From the cell containing the given text, extract its center point as [x, y] coordinate. 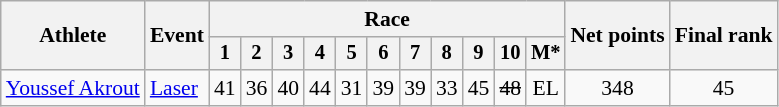
31 [352, 88]
Athlete [73, 36]
Net points [617, 36]
8 [447, 54]
M* [546, 54]
Final rank [724, 36]
9 [479, 54]
Race [387, 19]
7 [415, 54]
36 [257, 88]
41 [225, 88]
48 [510, 88]
40 [288, 88]
5 [352, 54]
4 [320, 54]
Event [177, 36]
2 [257, 54]
33 [447, 88]
6 [383, 54]
3 [288, 54]
348 [617, 88]
1 [225, 54]
Laser [177, 88]
10 [510, 54]
Youssef Akrout [73, 88]
44 [320, 88]
EL [546, 88]
